Scan for the cell matching the given text and deliver its (X, Y) coordinate at center. 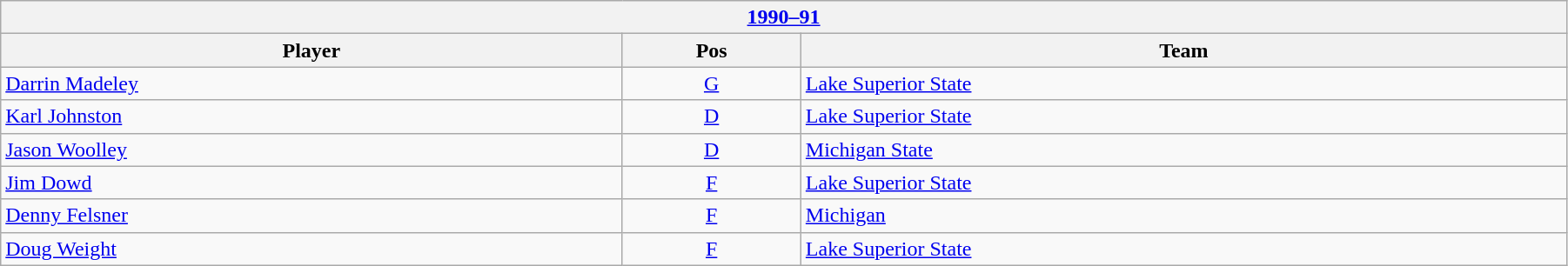
G (712, 83)
Doug Weight (312, 249)
1990–91 (784, 17)
Jason Woolley (312, 150)
Pos (712, 50)
Darrin Madeley (312, 83)
Jim Dowd (312, 183)
Michigan State (1183, 150)
Michigan (1183, 216)
Karl Johnston (312, 116)
Player (312, 50)
Denny Felsner (312, 216)
Team (1183, 50)
